Return the (x, y) coordinate for the center point of the cell that contains the specified text.  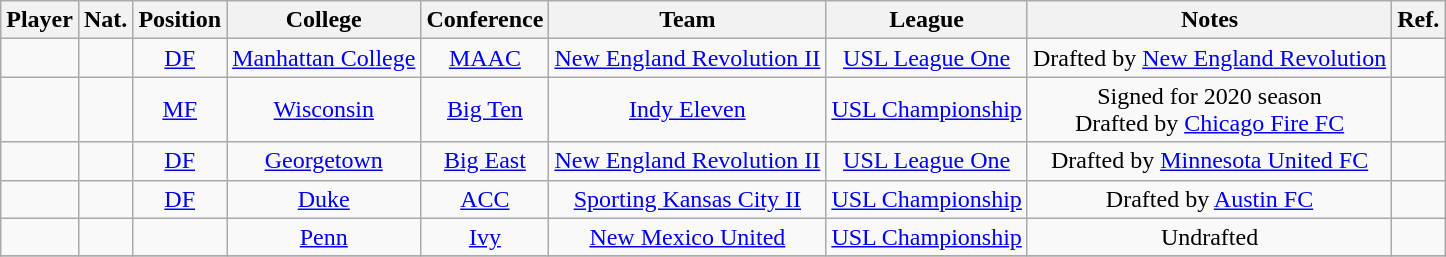
League (927, 20)
Undrafted (1209, 237)
Wisconsin (324, 110)
Manhattan College (324, 58)
Indy Eleven (688, 110)
Conference (485, 20)
Sporting Kansas City II (688, 199)
Position (180, 20)
MF (180, 110)
Ref. (1418, 20)
Duke (324, 199)
Georgetown (324, 161)
Signed for 2020 seasonDrafted by Chicago Fire FC (1209, 110)
Notes (1209, 20)
MAAC (485, 58)
Player (40, 20)
Big East (485, 161)
Nat. (105, 20)
Big Ten (485, 110)
Drafted by New England Revolution (1209, 58)
Ivy (485, 237)
Penn (324, 237)
Drafted by Minnesota United FC (1209, 161)
ACC (485, 199)
Drafted by Austin FC (1209, 199)
New Mexico United (688, 237)
College (324, 20)
Team (688, 20)
